Return [X, Y] of the center of cell containing provided text 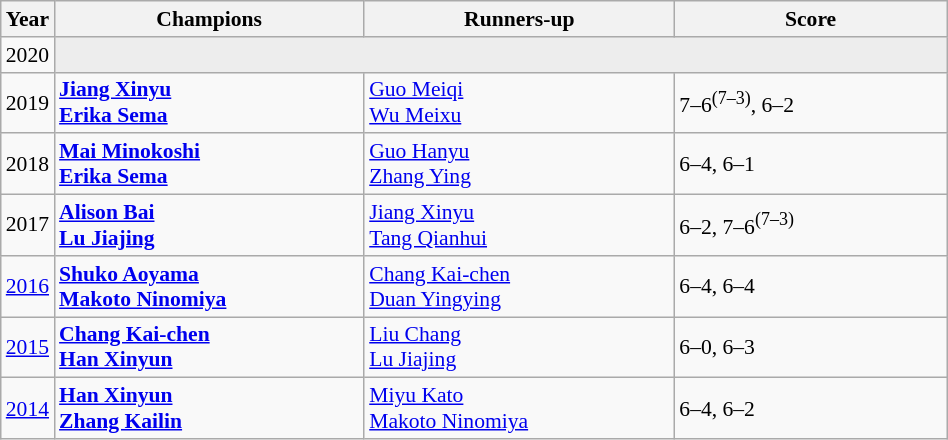
Year [28, 19]
Guo Meiqi Wu Meixu [519, 102]
2020 [28, 55]
2015 [28, 348]
Shuko Aoyama Makoto Ninomiya [209, 286]
Mai Minokoshi Erika Sema [209, 164]
2018 [28, 164]
Score [810, 19]
Runners-up [519, 19]
6–0, 6–3 [810, 348]
Han Xinyun Zhang Kailin [209, 408]
Chang Kai-chen Duan Yingying [519, 286]
Alison Bai Lu Jiajing [209, 226]
6–4, 6–4 [810, 286]
2017 [28, 226]
Liu Chang Lu Jiajing [519, 348]
2014 [28, 408]
6–4, 6–1 [810, 164]
2019 [28, 102]
6–4, 6–2 [810, 408]
Miyu Kato Makoto Ninomiya [519, 408]
Jiang Xinyu Tang Qianhui [519, 226]
Chang Kai-chen Han Xinyun [209, 348]
Jiang Xinyu Erika Sema [209, 102]
Guo Hanyu Zhang Ying [519, 164]
7–6(7–3), 6–2 [810, 102]
6–2, 7–6(7–3) [810, 226]
Champions [209, 19]
2016 [28, 286]
